Determine the (x, y) coordinate at the center of the cell enclosing the given text.  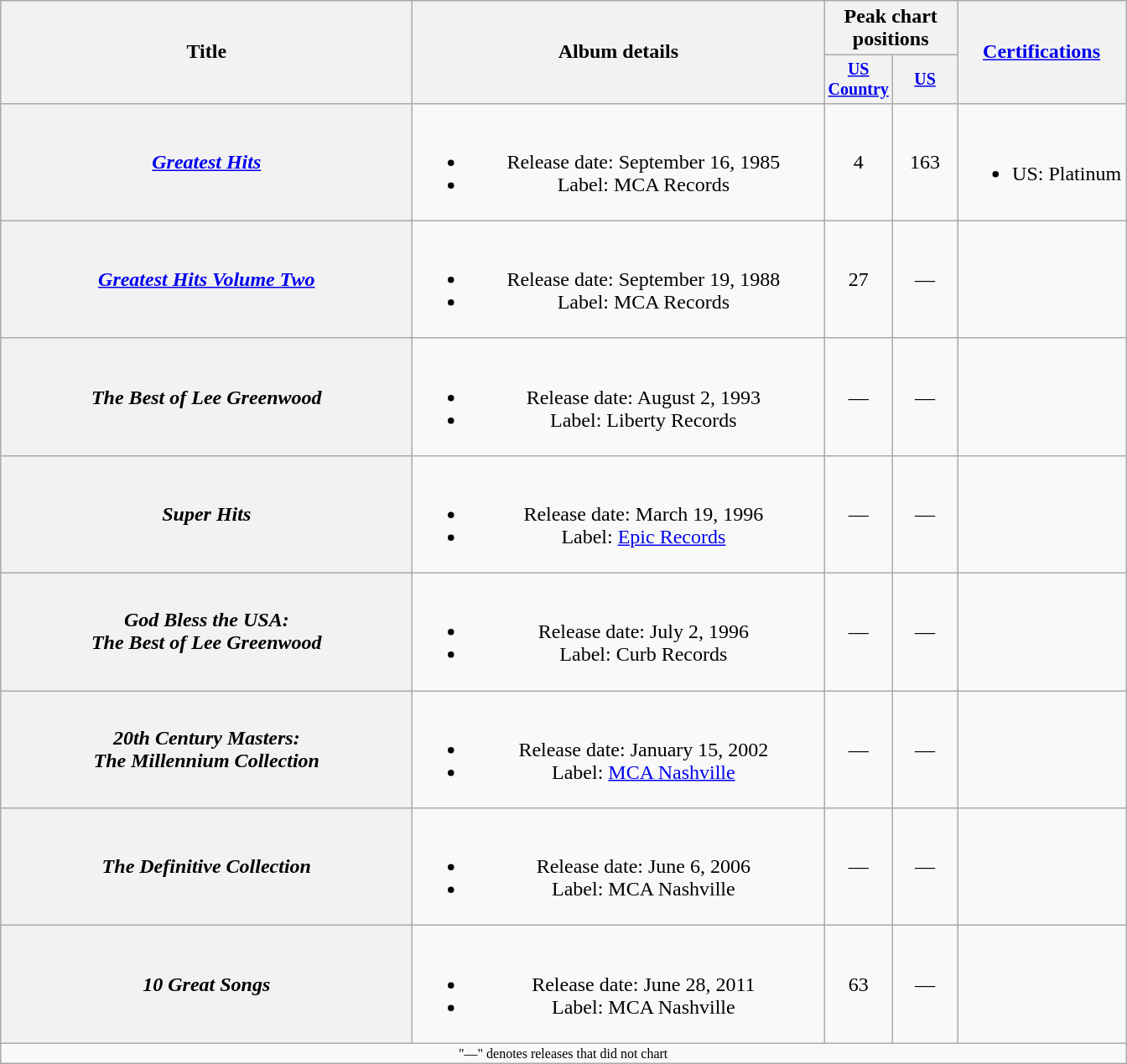
Release date: September 19, 1988Label: MCA Records (619, 279)
The Definitive Collection (206, 867)
Greatest Hits (206, 162)
Release date: July 2, 1996Label: Curb Records (619, 632)
Release date: September 16, 1985Label: MCA Records (619, 162)
20th Century Masters:The Millennium Collection (206, 750)
US (926, 79)
Release date: June 28, 2011Label: MCA Nashville (619, 984)
163 (926, 162)
Certifications (1041, 52)
God Bless the USA:The Best of Lee Greenwood (206, 632)
Super Hits (206, 514)
The Best of Lee Greenwood (206, 397)
Release date: June 6, 2006Label: MCA Nashville (619, 867)
Peak chartpositions (891, 29)
US Country (859, 79)
4 (859, 162)
Greatest Hits Volume Two (206, 279)
Release date: January 15, 2002Label: MCA Nashville (619, 750)
Album details (619, 52)
27 (859, 279)
US: Platinum (1041, 162)
Release date: March 19, 1996Label: Epic Records (619, 514)
Title (206, 52)
Release date: August 2, 1993Label: Liberty Records (619, 397)
63 (859, 984)
"—" denotes releases that did not chart (563, 1053)
10 Great Songs (206, 984)
